Return [x, y] of the center of cell containing provided text 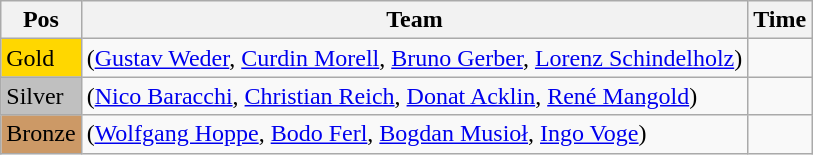
Gold [41, 58]
(Nico Baracchi, Christian Reich, Donat Acklin, René Mangold) [414, 96]
Silver [41, 96]
(Gustav Weder, Curdin Morell, Bruno Gerber, Lorenz Schindelholz) [414, 58]
Time [780, 20]
Pos [41, 20]
Team [414, 20]
Bronze [41, 134]
(Wolfgang Hoppe, Bodo Ferl, Bogdan Musioł, Ingo Voge) [414, 134]
